Pinpoint the cell where the given text exists, returning its (x, y) midpoint coordinate. 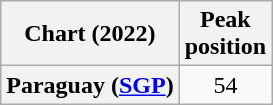
Peakposition (225, 34)
Chart (2022) (90, 34)
Paraguay (SGP) (90, 85)
54 (225, 85)
